Return (X, Y) of the center of cell containing provided text 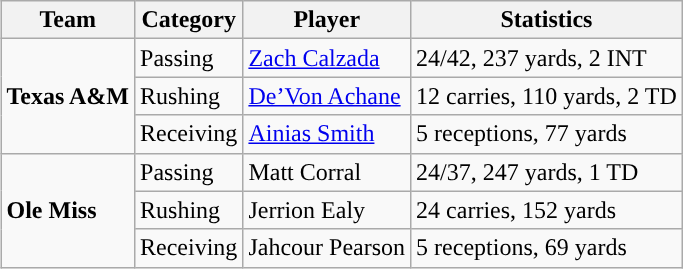
Player (327, 20)
Team (68, 20)
5 receptions, 77 yards (547, 134)
Jahcour Pearson (327, 248)
Matt Corral (327, 172)
Category (189, 20)
24/37, 247 yards, 1 TD (547, 172)
12 carries, 110 yards, 2 TD (547, 96)
Statistics (547, 20)
24/42, 237 yards, 2 INT (547, 58)
Texas A&M (68, 96)
24 carries, 152 yards (547, 210)
5 receptions, 69 yards (547, 248)
Jerrion Ealy (327, 210)
Zach Calzada (327, 58)
De’Von Achane (327, 96)
Ole Miss (68, 210)
Ainias Smith (327, 134)
